Return the (X, Y) coordinate for the center point of the cell that contains the specified text.  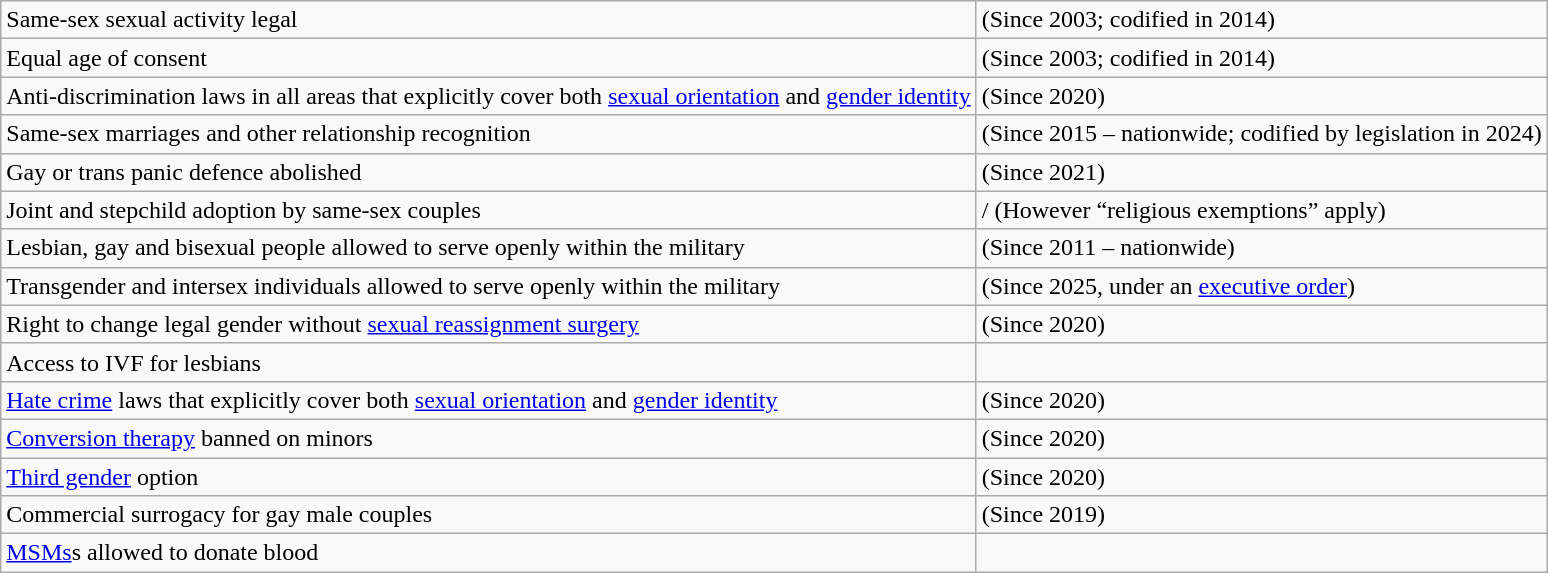
(Since 2019) (1262, 515)
Third gender option (488, 477)
Joint and stepchild adoption by same-sex couples (488, 210)
Lesbian, gay and bisexual people allowed to serve openly within the military (488, 248)
MSMss allowed to donate blood (488, 553)
Access to IVF for lesbians (488, 362)
Conversion therapy banned on minors (488, 438)
(Since 2015 – nationwide; codified by legislation in 2024) (1262, 134)
Commercial surrogacy for gay male couples (488, 515)
(Since 2021) (1262, 172)
Gay or trans panic defence abolished (488, 172)
Same-sex marriages and other relationship recognition (488, 134)
Same-sex sexual activity legal (488, 20)
(Since 2025, under an executive order) (1262, 286)
Transgender and intersex individuals allowed to serve openly within the military (488, 286)
Equal age of consent (488, 58)
Anti-discrimination laws in all areas that explicitly cover both sexual orientation and gender identity (488, 96)
Hate crime laws that explicitly cover both sexual orientation and gender identity (488, 400)
Right to change legal gender without sexual reassignment surgery (488, 324)
/ (However “religious exemptions” apply) (1262, 210)
(Since 2011 – nationwide) (1262, 248)
